Identify which cell holds the provided text, then report its [X, Y] central coordinate. 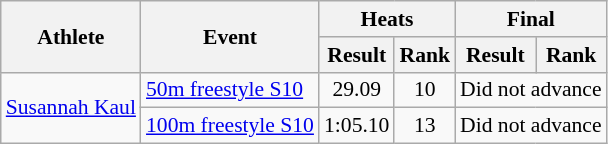
Heats [387, 19]
13 [424, 126]
Athlete [71, 36]
Final [531, 19]
100m freestyle S10 [230, 126]
10 [424, 90]
29.09 [356, 90]
Susannah Kaul [71, 108]
Event [230, 36]
50m freestyle S10 [230, 90]
1:05.10 [356, 126]
